For the text-containing cell, return its midpoint in [x, y] coordinate format. 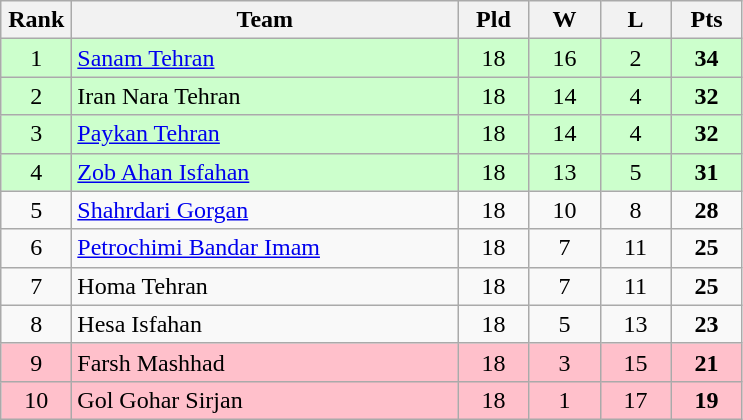
Team [265, 20]
Farsh Mashhad [265, 362]
Pld [494, 20]
Paykan Tehran [265, 134]
Pts [706, 20]
17 [636, 400]
6 [36, 248]
15 [636, 362]
Gol Gohar Sirjan [265, 400]
9 [36, 362]
34 [706, 58]
Petrochimi Bandar Imam [265, 248]
Iran Nara Tehran [265, 96]
19 [706, 400]
23 [706, 324]
Rank [36, 20]
L [636, 20]
Hesa Isfahan [265, 324]
31 [706, 172]
W [564, 20]
Sanam Tehran [265, 58]
Zob Ahan Isfahan [265, 172]
16 [564, 58]
Shahrdari Gorgan [265, 210]
21 [706, 362]
Homa Tehran [265, 286]
28 [706, 210]
